Locate the cell with the specified text and output its [X, Y] center coordinate. 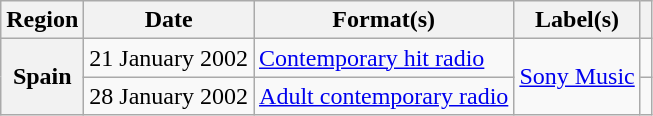
Format(s) [384, 20]
Region [42, 20]
Date [169, 20]
Adult contemporary radio [384, 96]
Spain [42, 77]
Sony Music [577, 77]
Contemporary hit radio [384, 58]
21 January 2002 [169, 58]
28 January 2002 [169, 96]
Label(s) [577, 20]
